Find where the given text appears and provide that cell's center as [x, y] coordinate. 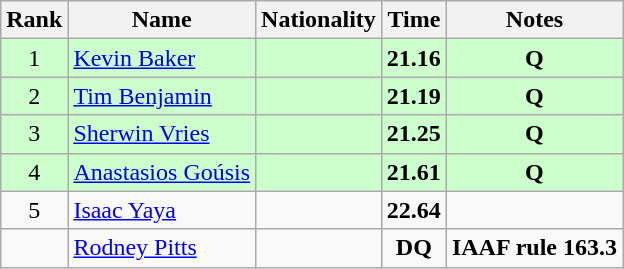
5 [34, 210]
Notes [534, 20]
Time [414, 20]
DQ [414, 248]
IAAF rule 163.3 [534, 248]
Nationality [319, 20]
3 [34, 134]
1 [34, 58]
Anastasios Goúsis [162, 172]
Rank [34, 20]
21.61 [414, 172]
Tim Benjamin [162, 96]
Rodney Pitts [162, 248]
Sherwin Vries [162, 134]
4 [34, 172]
21.19 [414, 96]
Isaac Yaya [162, 210]
21.25 [414, 134]
Kevin Baker [162, 58]
21.16 [414, 58]
22.64 [414, 210]
Name [162, 20]
2 [34, 96]
